For the text-containing cell, return its midpoint in (X, Y) coordinate format. 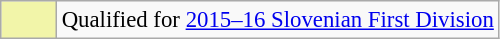
Qualified for 2015–16 Slovenian First Division (278, 20)
